Output the (X, Y) coordinate of the center of the cell containing the given text.  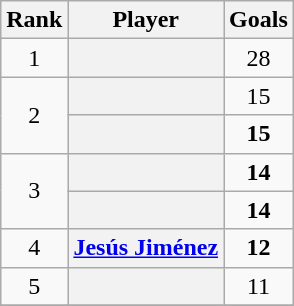
11 (259, 286)
4 (34, 248)
3 (34, 191)
28 (259, 58)
Player (146, 20)
5 (34, 286)
12 (259, 248)
Jesús Jiménez (146, 248)
Rank (34, 20)
2 (34, 115)
Goals (259, 20)
1 (34, 58)
